Detect which cell encompasses the target text, then output its (x, y) center coordinate. 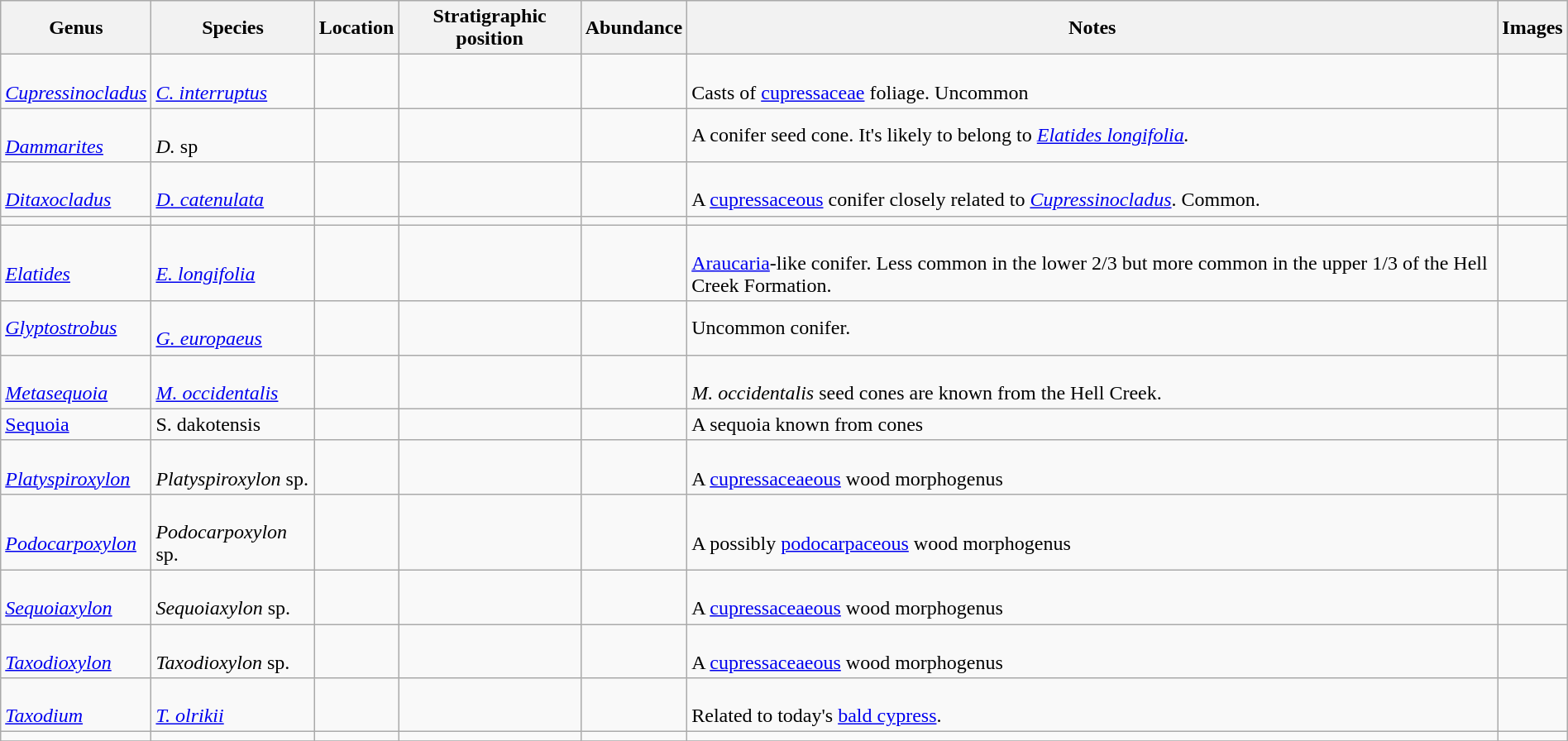
Taxodium (76, 705)
Glyptostrobus (76, 327)
Dammarites (76, 136)
Araucaria-like conifer. Less common in the lower 2/3 but more common in the upper 1/3 of the Hell Creek Formation. (1092, 263)
Images (1532, 28)
Notes (1092, 28)
S. dakotensis (233, 424)
Casts of cupressaceae foliage. Uncommon (1092, 81)
Sequoia (76, 424)
M. occidentalis (233, 382)
Podocarpoxylon sp. (233, 532)
Uncommon conifer. (1092, 327)
Related to today's bald cypress. (1092, 705)
Sequoiaxylon (76, 597)
Podocarpoxylon (76, 532)
Genus (76, 28)
E. longifolia (233, 263)
Taxodioxylon (76, 650)
D. sp (233, 136)
M. occidentalis seed cones are known from the Hell Creek. (1092, 382)
Platyspiroxylon (76, 466)
A sequoia known from cones (1092, 424)
D. catenulata (233, 189)
Sequoiaxylon sp. (233, 597)
Species (233, 28)
Taxodioxylon sp. (233, 650)
Ditaxocladus (76, 189)
A possibly podocarpaceous wood morphogenus (1092, 532)
Stratigraphic position (490, 28)
Elatides (76, 263)
Metasequoia (76, 382)
A cupressaceous conifer closely related to Cupressinocladus. Common. (1092, 189)
T. olrikii (233, 705)
G. europaeus (233, 327)
A conifer seed cone. It's likely to belong to Elatides longifolia. (1092, 136)
C. interruptus (233, 81)
Cupressinocladus (76, 81)
Abundance (633, 28)
Location (356, 28)
Platyspiroxylon sp. (233, 466)
